For the text-containing cell, return its midpoint in (X, Y) coordinate format. 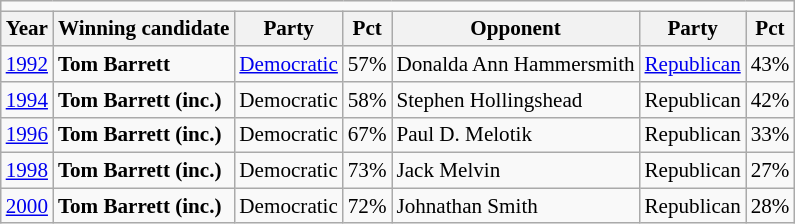
Year (27, 28)
28% (770, 206)
Johnathan Smith (516, 206)
Winning candidate (144, 28)
Donalda Ann Hammersmith (516, 64)
1996 (27, 134)
58% (368, 100)
Paul D. Melotik (516, 134)
72% (368, 206)
Stephen Hollingshead (516, 100)
43% (770, 64)
2000 (27, 206)
57% (368, 64)
Opponent (516, 28)
73% (368, 170)
1992 (27, 64)
Jack Melvin (516, 170)
1994 (27, 100)
42% (770, 100)
67% (368, 134)
1998 (27, 170)
33% (770, 134)
Tom Barrett (144, 64)
27% (770, 170)
